For the text-containing cell, return its midpoint in [x, y] coordinate format. 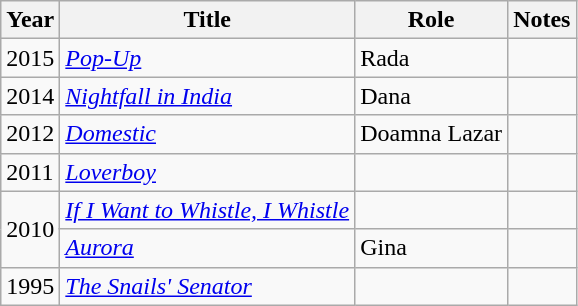
Pop-Up [208, 58]
2012 [30, 134]
Dana [432, 96]
2014 [30, 96]
Rada [432, 58]
The Snails' Senator [208, 286]
1995 [30, 286]
Gina [432, 248]
2010 [30, 229]
Doamna Lazar [432, 134]
Nightfall in India [208, 96]
2011 [30, 172]
Loverboy [208, 172]
Role [432, 20]
2015 [30, 58]
Title [208, 20]
Aurora [208, 248]
Domestic [208, 134]
If I Want to Whistle, I Whistle [208, 210]
Year [30, 20]
Notes [542, 20]
